Return [X, Y] of the center of cell containing provided text 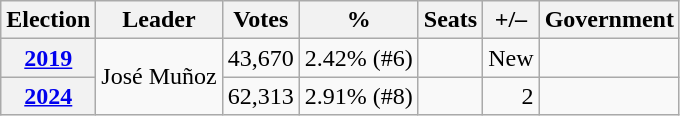
Votes [260, 20]
2.42% (#6) [358, 58]
Leader [159, 20]
2019 [48, 58]
Seats [450, 20]
62,313 [260, 96]
2 [511, 96]
Election [48, 20]
New [511, 58]
2024 [48, 96]
% [358, 20]
43,670 [260, 58]
Government [609, 20]
2.91% (#8) [358, 96]
+/– [511, 20]
José Muñoz [159, 77]
